Identify which cell holds the provided text, then report its (x, y) central coordinate. 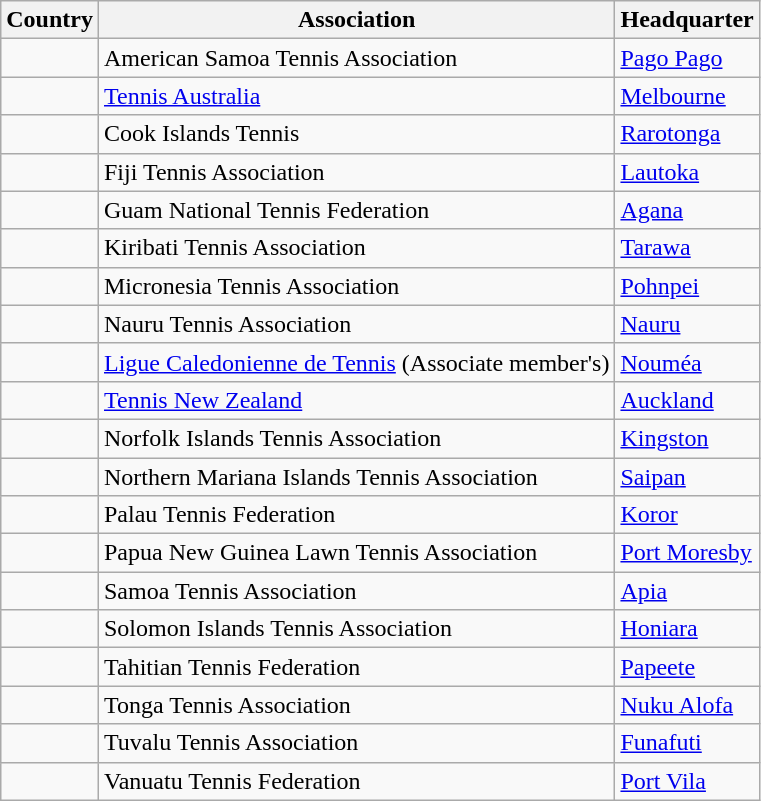
Association (356, 20)
Nuku Alofa (687, 705)
Melbourne (687, 96)
Saipan (687, 477)
Palau Tennis Federation (356, 515)
Apia (687, 591)
Pago Pago (687, 58)
Nauru (687, 324)
Kingston (687, 438)
Northern Mariana Islands Tennis Association (356, 477)
Cook Islands Tennis (356, 134)
Auckland (687, 400)
Tennis Australia (356, 96)
Tonga Tennis Association (356, 705)
Fiji Tennis Association (356, 172)
Kiribati Tennis Association (356, 248)
Ligue Caledonienne de Tennis (Associate member's) (356, 362)
Tahitian Tennis Federation (356, 667)
Headquarter (687, 20)
Country (50, 20)
Lautoka (687, 172)
Agana (687, 210)
Pohnpei (687, 286)
Port Moresby (687, 553)
American Samoa Tennis Association (356, 58)
Norfolk Islands Tennis Association (356, 438)
Tennis New Zealand (356, 400)
Tuvalu Tennis Association (356, 743)
Honiara (687, 629)
Micronesia Tennis Association (356, 286)
Nouméa (687, 362)
Tarawa (687, 248)
Rarotonga (687, 134)
Guam National Tennis Federation (356, 210)
Vanuatu Tennis Federation (356, 781)
Papua New Guinea Lawn Tennis Association (356, 553)
Solomon Islands Tennis Association (356, 629)
Papeete (687, 667)
Koror (687, 515)
Port Vila (687, 781)
Funafuti (687, 743)
Samoa Tennis Association (356, 591)
Nauru Tennis Association (356, 324)
